Extract the (X, Y) coordinate from the center of the cell holding the provided text.  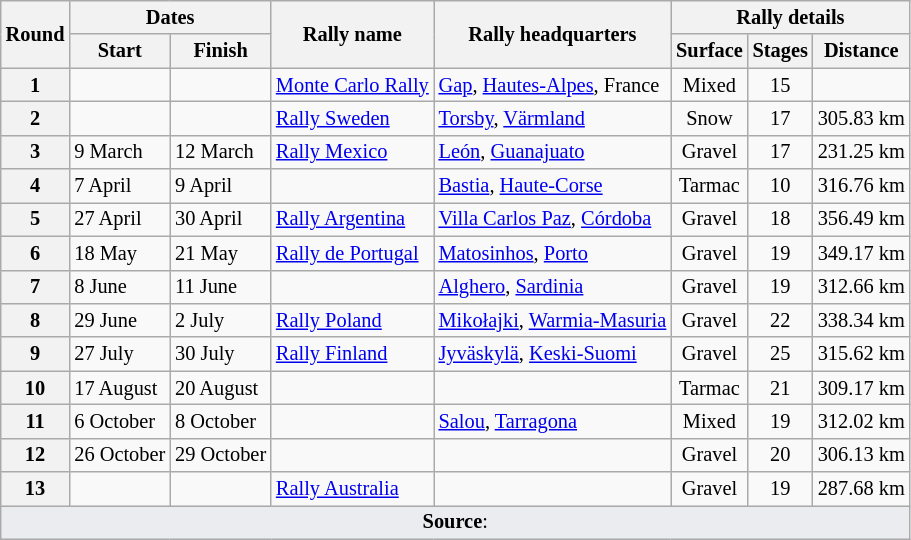
Surface (709, 51)
Round (36, 34)
18 (780, 219)
Alghero, Sardinia (553, 287)
Rally Australia (352, 489)
Bastia, Haute-Corse (553, 186)
4 (36, 186)
Rally de Portugal (352, 253)
349.17 km (862, 253)
5 (36, 219)
9 (36, 354)
Rally Sweden (352, 118)
Rally details (790, 17)
18 May (120, 253)
312.02 km (862, 421)
29 October (220, 455)
305.83 km (862, 118)
27 July (120, 354)
Mikołajki, Warmia-Masuria (553, 320)
2 July (220, 320)
8 October (220, 421)
Matosinhos, Porto (553, 253)
Dates (170, 17)
21 (780, 388)
Rally name (352, 34)
15 (780, 85)
6 October (120, 421)
30 April (220, 219)
Gap, Hautes-Alpes, France (553, 85)
20 (780, 455)
316.76 km (862, 186)
27 April (120, 219)
312.66 km (862, 287)
Rally Mexico (352, 152)
Snow (709, 118)
Villa Carlos Paz, Córdoba (553, 219)
Rally Finland (352, 354)
12 (36, 455)
León, Guanajuato (553, 152)
287.68 km (862, 489)
Finish (220, 51)
17 August (120, 388)
1 (36, 85)
21 May (220, 253)
11 (36, 421)
Rally Argentina (352, 219)
Start (120, 51)
306.13 km (862, 455)
3 (36, 152)
Monte Carlo Rally (352, 85)
Torsby, Värmland (553, 118)
20 August (220, 388)
7 April (120, 186)
9 April (220, 186)
Rally headquarters (553, 34)
12 March (220, 152)
25 (780, 354)
315.62 km (862, 354)
309.17 km (862, 388)
8 (36, 320)
Source: (456, 522)
8 June (120, 287)
2 (36, 118)
Stages (780, 51)
231.25 km (862, 152)
338.34 km (862, 320)
6 (36, 253)
11 June (220, 287)
Salou, Tarragona (553, 421)
13 (36, 489)
30 July (220, 354)
Jyväskylä, Keski-Suomi (553, 354)
26 October (120, 455)
356.49 km (862, 219)
7 (36, 287)
29 June (120, 320)
Distance (862, 51)
22 (780, 320)
Rally Poland (352, 320)
9 March (120, 152)
